Identify which cell holds the provided text, then report its [X, Y] central coordinate. 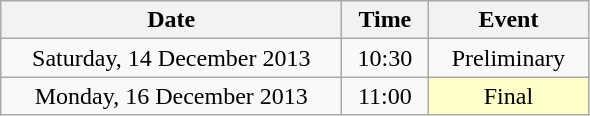
10:30 [385, 58]
Monday, 16 December 2013 [172, 96]
Final [508, 96]
Event [508, 20]
Saturday, 14 December 2013 [172, 58]
11:00 [385, 96]
Date [172, 20]
Time [385, 20]
Preliminary [508, 58]
